Provide the (x, y) coordinate of the cell's center where the given text is located.  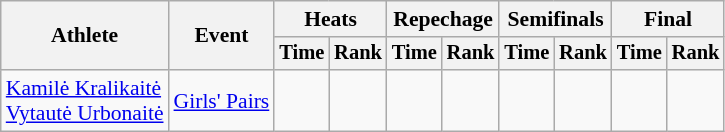
Event (222, 36)
Semifinals (555, 19)
Girls' Pairs (222, 100)
Kamilė KralikaitėVytautė Urbonaitė (85, 100)
Final (668, 19)
Athlete (85, 36)
Repechage (443, 19)
Heats (330, 19)
